Capture the cell that displays the provided text and extract its [X, Y] central coordinate. 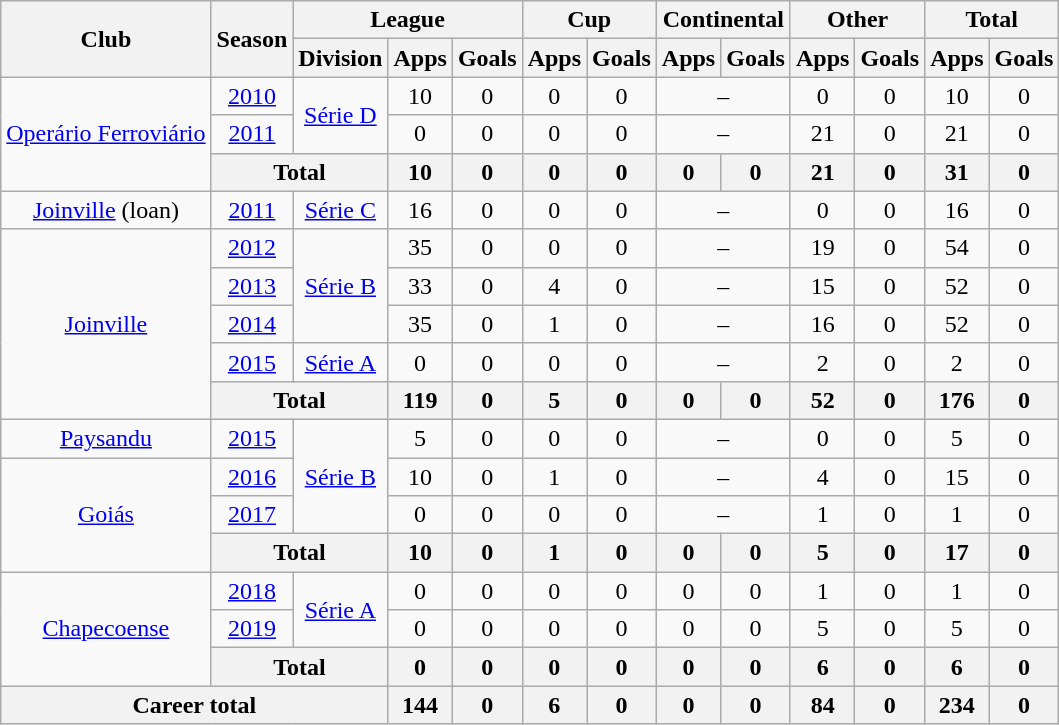
2017 [252, 515]
Continental [723, 20]
Season [252, 39]
Division [340, 58]
Série C [340, 210]
33 [420, 286]
234 [957, 705]
2010 [252, 96]
Paysandu [106, 438]
119 [420, 400]
176 [957, 400]
Club [106, 39]
Série D [340, 115]
Operário Ferroviário [106, 134]
2018 [252, 591]
Other [857, 20]
Joinville (loan) [106, 210]
84 [822, 705]
Goiás [106, 515]
17 [957, 553]
Career total [194, 705]
2016 [252, 477]
2019 [252, 629]
54 [957, 248]
31 [957, 172]
2012 [252, 248]
2014 [252, 324]
144 [420, 705]
19 [822, 248]
Cup [589, 20]
2013 [252, 286]
Chapecoense [106, 629]
League [408, 20]
Joinville [106, 324]
